Detect which cell encompasses the target text, then output its [x, y] center coordinate. 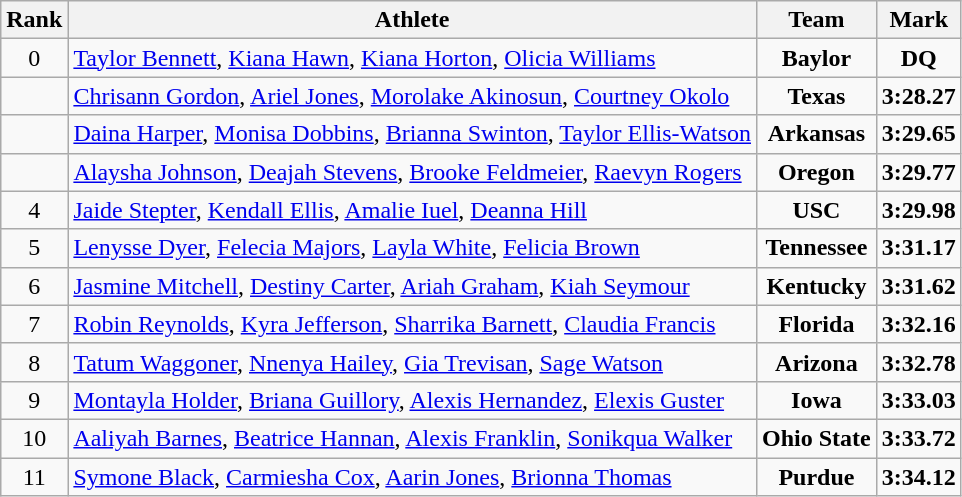
Montayla Holder, Briana Guillory, Alexis Hernandez, Elexis Guster [412, 400]
3:28.27 [918, 96]
USC [817, 210]
Oregon [817, 172]
Tennessee [817, 248]
Alaysha Johnson, Deajah Stevens, Brooke Feldmeier, Raevyn Rogers [412, 172]
DQ [918, 58]
3:31.62 [918, 286]
Team [817, 20]
3:34.12 [918, 477]
10 [34, 438]
6 [34, 286]
Purdue [817, 477]
3:32.16 [918, 324]
Texas [817, 96]
Florida [817, 324]
Jasmine Mitchell, Destiny Carter, Ariah Graham, Kiah Seymour [412, 286]
Arizona [817, 362]
Lenysse Dyer, Felecia Majors, Layla White, Felicia Brown [412, 248]
0 [34, 58]
3:29.65 [918, 134]
3:29.77 [918, 172]
Aaliyah Barnes, Beatrice Hannan, Alexis Franklin, Sonikqua Walker [412, 438]
5 [34, 248]
3:29.98 [918, 210]
9 [34, 400]
3:33.72 [918, 438]
Robin Reynolds, Kyra Jefferson, Sharrika Barnett, Claudia Francis [412, 324]
Mark [918, 20]
Ohio State [817, 438]
Iowa [817, 400]
Chrisann Gordon, Ariel Jones, Morolake Akinosun, Courtney Okolo [412, 96]
Tatum Waggoner, Nnenya Hailey, Gia Trevisan, Sage Watson [412, 362]
Jaide Stepter, Kendall Ellis, Amalie Iuel, Deanna Hill [412, 210]
Taylor Bennett, Kiana Hawn, Kiana Horton, Olicia Williams [412, 58]
Daina Harper, Monisa Dobbins, Brianna Swinton, Taylor Ellis-Watson [412, 134]
Baylor [817, 58]
Symone Black, Carmiesha Cox, Aarin Jones, Brionna Thomas [412, 477]
4 [34, 210]
11 [34, 477]
Arkansas [817, 134]
8 [34, 362]
3:31.17 [918, 248]
3:32.78 [918, 362]
7 [34, 324]
3:33.03 [918, 400]
Rank [34, 20]
Kentucky [817, 286]
Athlete [412, 20]
